Determine the [x, y] coordinate at the center of the cell enclosing the given text.  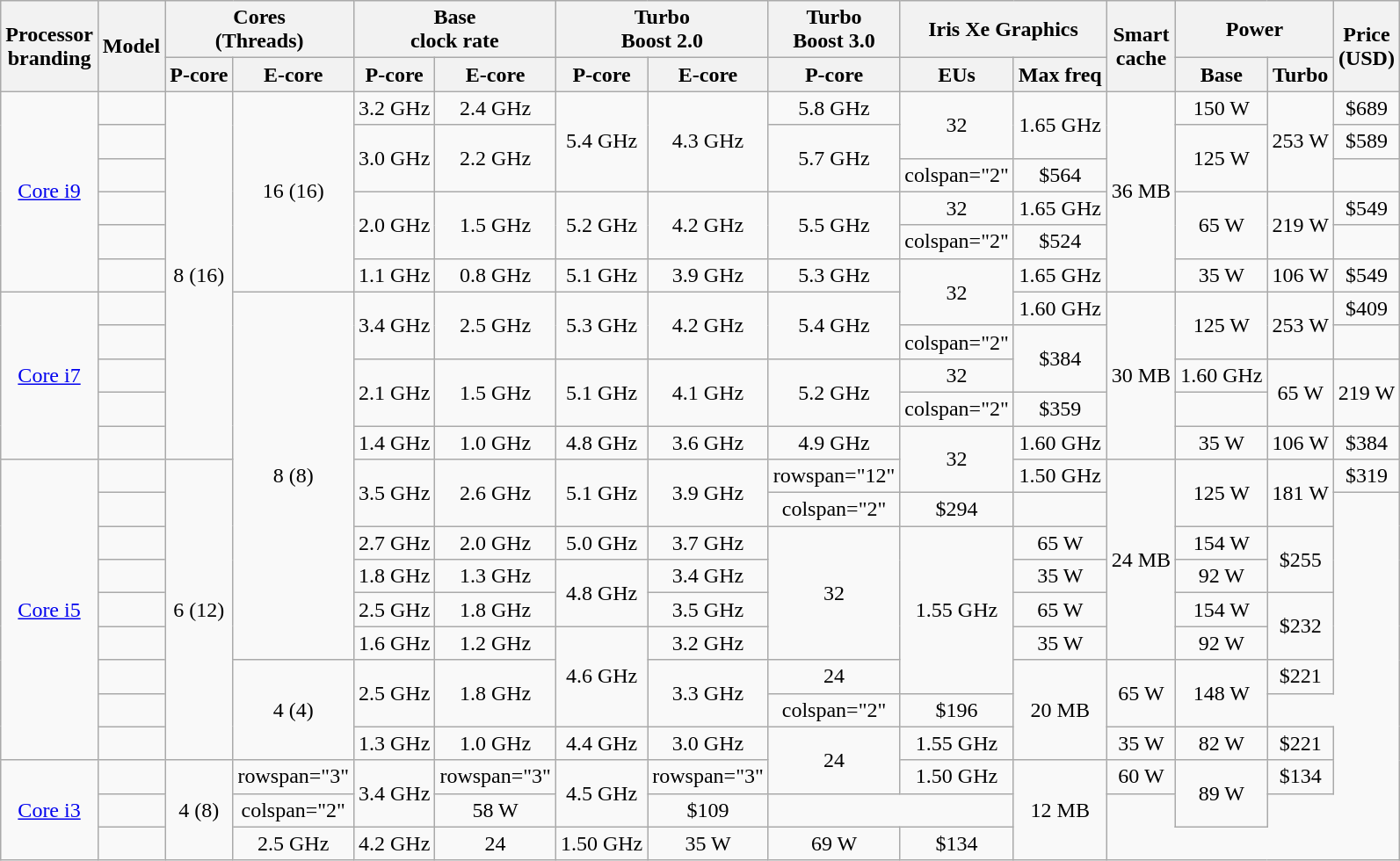
Processorbranding [49, 46]
1.1 GHz [394, 275]
5.5 GHz [834, 225]
69 W [834, 843]
2.4 GHz [496, 108]
$255 [1301, 560]
2.2 GHz [496, 158]
$232 [1301, 626]
2.6 GHz [496, 493]
150 W [1222, 108]
3.7 GHz [708, 543]
Cores(Threads) [260, 30]
82 W [1222, 743]
$564 [1060, 175]
$359 [1060, 409]
148 W [1222, 693]
Baseclock rate [454, 30]
181 W [1301, 493]
Core i9 [49, 192]
8 (16) [199, 276]
24 MB [1141, 560]
89 W [1222, 793]
$294 [957, 510]
0.8 GHz [496, 275]
TurboBoost 3.0 [834, 30]
TurboBoost 2.0 [662, 30]
Core i5 [49, 610]
Power [1255, 30]
$524 [1060, 242]
Max freq [1060, 75]
4.4 GHz [601, 743]
2.7 GHz [394, 543]
8 (8) [294, 476]
1.6 GHz [394, 643]
2.1 GHz [394, 392]
$409 [1366, 308]
36 MB [1141, 192]
Price(USD) [1366, 46]
4.1 GHz [708, 392]
rowspan="12" [834, 476]
58 W [496, 810]
6 (12) [199, 610]
5.0 GHz [601, 543]
Base [1222, 75]
$689 [1366, 108]
3.6 GHz [708, 442]
4.9 GHz [834, 442]
$589 [1366, 141]
1.4 GHz [394, 442]
$109 [708, 810]
Core i7 [49, 375]
5.8 GHz [834, 108]
4.5 GHz [601, 793]
30 MB [1141, 375]
3.3 GHz [708, 693]
4.3 GHz [708, 141]
20 MB [1060, 710]
5.7 GHz [834, 158]
60 W [1141, 777]
Smartcache [1141, 46]
Core i3 [49, 810]
1.2 GHz [496, 643]
$196 [957, 710]
EUs [957, 75]
Turbo [1301, 75]
16 (16) [294, 192]
Model [131, 46]
Iris Xe Graphics [1004, 30]
$319 [1366, 476]
4 (4) [294, 710]
4.6 GHz [601, 676]
4 (8) [199, 810]
12 MB [1060, 810]
